Find where the given text appears and provide that cell's center as [X, Y] coordinate. 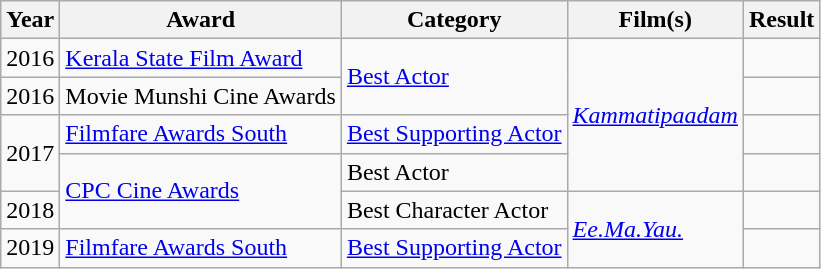
Kammatipaadam [655, 115]
Best Character Actor [454, 210]
Year [30, 20]
Movie Munshi Cine Awards [201, 96]
Result [781, 20]
Ee.Ma.Yau. [655, 229]
2019 [30, 248]
CPC Cine Awards [201, 191]
Kerala State Film Award [201, 58]
Award [201, 20]
2017 [30, 153]
2018 [30, 210]
Film(s) [655, 20]
Category [454, 20]
